Search for the cell housing the specified text and yield its (x, y) center coordinate. 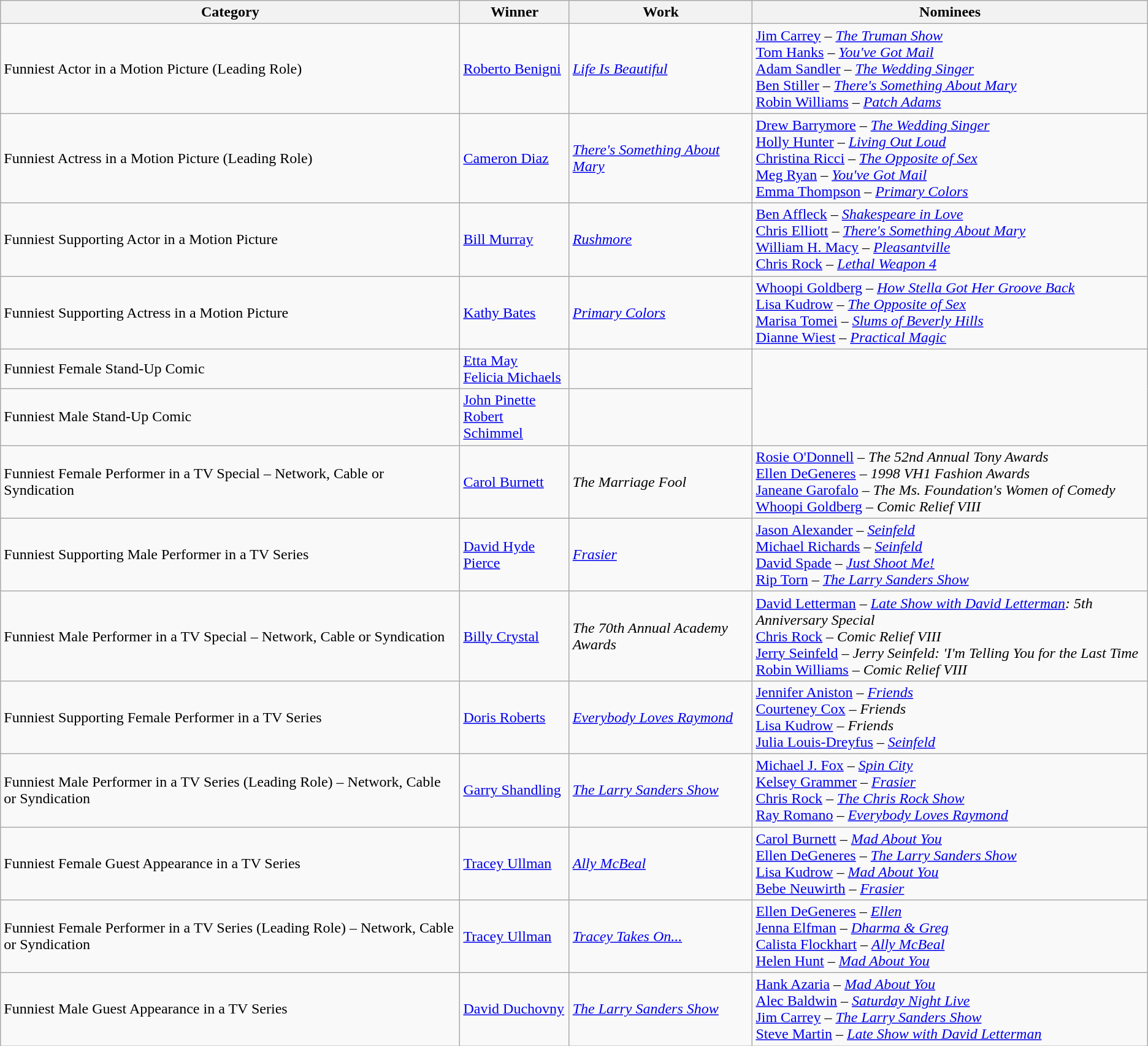
David Duchovny (515, 1009)
Funniest Female Guest Appearance in a TV Series (231, 863)
Funniest Actor in a Motion Picture (Leading Role) (231, 69)
David Hyde Pierce (515, 554)
Funniest Supporting Actress in a Motion Picture (231, 313)
Doris Roberts (515, 717)
Jennifer Aniston – Friends Courteney Cox – Friends Lisa Kudrow – Friends Julia Louis-Dreyfus – Seinfeld (950, 717)
Funniest Male Guest Appearance in a TV Series (231, 1009)
Bill Murray (515, 239)
Funniest Actress in a Motion Picture (Leading Role) (231, 158)
The Marriage Fool (661, 482)
Funniest Female Performer in a TV Series (Leading Role) – Network, Cable or Syndication (231, 937)
Billy Crystal (515, 636)
John Pinette Robert Schimmel (515, 417)
Nominees (950, 12)
Funniest Male Stand-Up Comic (231, 417)
Funniest Female Stand-Up Comic (231, 369)
Life Is Beautiful (661, 69)
Funniest Male Performer in a TV Special – Network, Cable or Syndication (231, 636)
Work (661, 12)
Everybody Loves Raymond (661, 717)
Primary Colors (661, 313)
Hank Azaria – Mad About You Alec Baldwin – Saturday Night Live Jim Carrey – The Larry Sanders Show Steve Martin – Late Show with David Letterman (950, 1009)
Tracey Takes On... (661, 937)
Cameron Diaz (515, 158)
Funniest Supporting Male Performer in a TV Series (231, 554)
Roberto Benigni (515, 69)
Funniest Male Performer in a TV Series (Leading Role) – Network, Cable or Syndication (231, 790)
There's Something About Mary (661, 158)
Funniest Female Performer in a TV Special – Network, Cable or Syndication (231, 482)
The 70th Annual Academy Awards (661, 636)
Ben Affleck – Shakespeare in Love Chris Elliott – There's Something About Mary William H. Macy – Pleasantville Chris Rock – Lethal Weapon 4 (950, 239)
Carol Burnett (515, 482)
Kathy Bates (515, 313)
Jason Alexander – Seinfeld Michael Richards – Seinfeld David Spade – Just Shoot Me! Rip Torn – The Larry Sanders Show (950, 554)
Etta May Felicia Michaels (515, 369)
Rushmore (661, 239)
Garry Shandling (515, 790)
Category (231, 12)
Funniest Supporting Actor in a Motion Picture (231, 239)
Winner (515, 12)
Ally McBeal (661, 863)
Funniest Supporting Female Performer in a TV Series (231, 717)
Michael J. Fox – Spin City Kelsey Grammer – Frasier Chris Rock – The Chris Rock Show Ray Romano – Everybody Loves Raymond (950, 790)
Frasier (661, 554)
Carol Burnett – Mad About You Ellen DeGeneres – The Larry Sanders Show Lisa Kudrow – Mad About You Bebe Neuwirth – Frasier (950, 863)
Ellen DeGeneres – Ellen Jenna Elfman – Dharma & Greg Calista Flockhart – Ally McBeal Helen Hunt – Mad About You (950, 937)
